Identify which cell holds the provided text, then report its (X, Y) central coordinate. 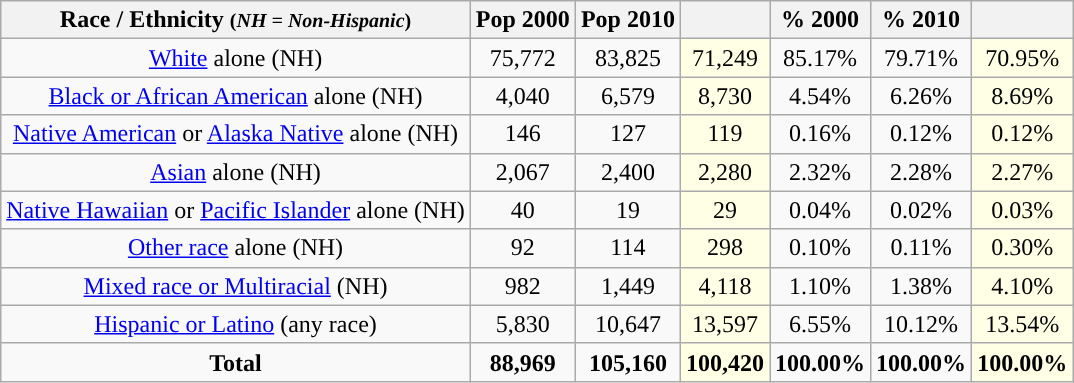
% 2010 (922, 20)
119 (724, 134)
1.10% (820, 286)
2.28% (922, 172)
4.10% (1022, 286)
127 (628, 134)
88,969 (522, 362)
6,579 (628, 96)
Pop 2010 (628, 20)
Pop 2000 (522, 20)
Race / Ethnicity (NH = Non-Hispanic) (236, 20)
146 (522, 134)
Hispanic or Latino (any race) (236, 324)
Native American or Alaska Native alone (NH) (236, 134)
298 (724, 248)
4.54% (820, 96)
982 (522, 286)
5,830 (522, 324)
10,647 (628, 324)
83,825 (628, 58)
13,597 (724, 324)
71,249 (724, 58)
2,280 (724, 172)
1.38% (922, 286)
75,772 (522, 58)
Native Hawaiian or Pacific Islander alone (NH) (236, 210)
0.03% (1022, 210)
0.02% (922, 210)
Mixed race or Multiracial (NH) (236, 286)
85.17% (820, 58)
6.55% (820, 324)
2.32% (820, 172)
114 (628, 248)
19 (628, 210)
79.71% (922, 58)
105,160 (628, 362)
2,067 (522, 172)
29 (724, 210)
2.27% (1022, 172)
70.95% (1022, 58)
Asian alone (NH) (236, 172)
8,730 (724, 96)
Total (236, 362)
1,449 (628, 286)
2,400 (628, 172)
100,420 (724, 362)
0.16% (820, 134)
White alone (NH) (236, 58)
0.30% (1022, 248)
92 (522, 248)
Black or African American alone (NH) (236, 96)
0.10% (820, 248)
40 (522, 210)
% 2000 (820, 20)
8.69% (1022, 96)
Other race alone (NH) (236, 248)
4,040 (522, 96)
4,118 (724, 286)
13.54% (1022, 324)
6.26% (922, 96)
0.04% (820, 210)
10.12% (922, 324)
0.11% (922, 248)
